Identify which cell holds the provided text, then report its (X, Y) central coordinate. 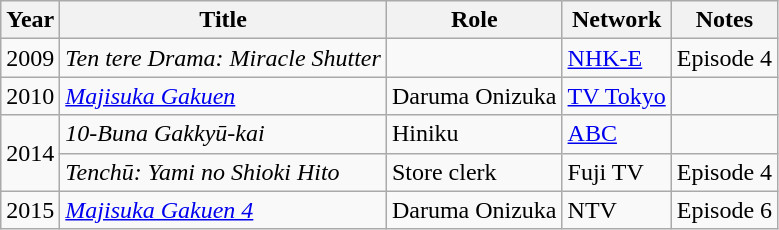
Title (224, 20)
Episode 6 (724, 210)
NHK-E (616, 58)
Year (30, 20)
2009 (30, 58)
Store clerk (474, 172)
2014 (30, 153)
Majisuka Gakuen (224, 96)
2015 (30, 210)
ABC (616, 134)
Notes (724, 20)
TV Tokyo (616, 96)
10-Buna Gakkyū-kai (224, 134)
Network (616, 20)
Role (474, 20)
Hiniku (474, 134)
Fuji TV (616, 172)
Ten tere Drama: Miracle Shutter (224, 58)
NTV (616, 210)
Majisuka Gakuen 4 (224, 210)
Tenchū: Yami no Shioki Hito (224, 172)
2010 (30, 96)
